Determine the (x, y) coordinate at the center of the cell enclosing the given text.  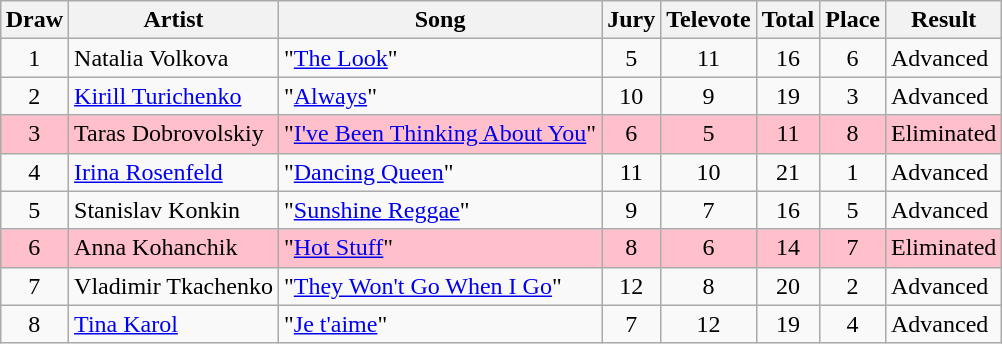
"I've Been Thinking About You" (440, 134)
Kirill Turichenko (174, 96)
Televote (708, 20)
"Hot Stuff" (440, 248)
Song (440, 20)
Jury (632, 20)
Irina Rosenfeld (174, 172)
Natalia Volkova (174, 58)
Taras Dobrovolskiy (174, 134)
Place (853, 20)
Vladimir Tkachenko (174, 286)
"Je t'aime" (440, 324)
"Dancing Queen" (440, 172)
"They Won't Go When I Go" (440, 286)
21 (788, 172)
Draw (34, 20)
"Sunshine Reggae" (440, 210)
"Always" (440, 96)
Stanislav Konkin (174, 210)
20 (788, 286)
Anna Kohanchik (174, 248)
14 (788, 248)
Artist (174, 20)
Result (943, 20)
Total (788, 20)
"The Look" (440, 58)
Tina Karol (174, 324)
